Scan for the cell matching the given text and deliver its [X, Y] coordinate at center. 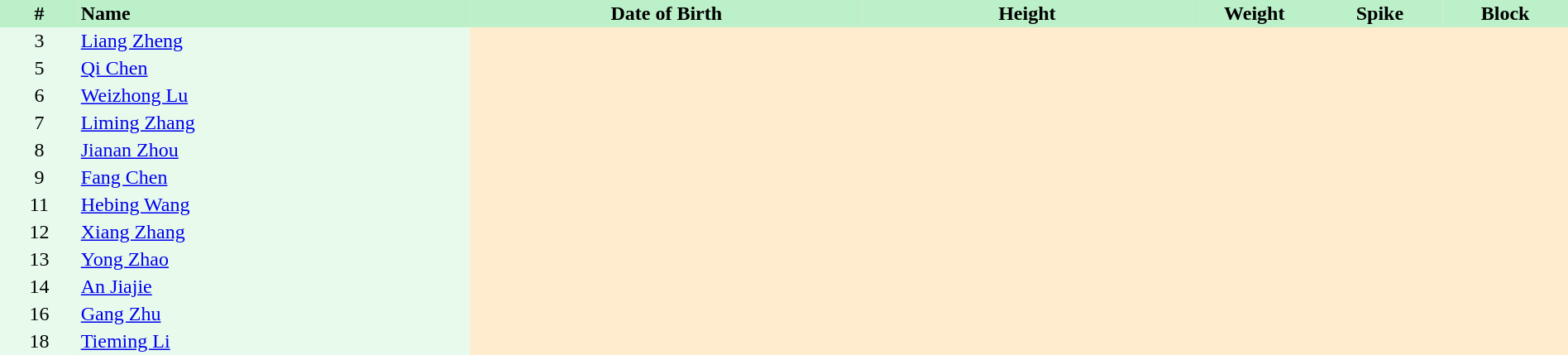
Jianan Zhou [275, 151]
Date of Birth [667, 13]
Weight [1255, 13]
Height [1027, 13]
9 [40, 177]
Yong Zhao [275, 260]
16 [40, 314]
11 [40, 205]
Liang Zheng [275, 41]
18 [40, 341]
6 [40, 96]
8 [40, 151]
Fang Chen [275, 177]
Spike [1380, 13]
14 [40, 286]
Tieming Li [275, 341]
7 [40, 122]
5 [40, 68]
13 [40, 260]
Qi Chen [275, 68]
12 [40, 232]
An Jiajie [275, 286]
Liming Zhang [275, 122]
Name [275, 13]
Weizhong Lu [275, 96]
Hebing Wang [275, 205]
# [40, 13]
3 [40, 41]
Block [1505, 13]
Gang Zhu [275, 314]
Xiang Zhang [275, 232]
